Scan for the cell matching the given text and deliver its (x, y) coordinate at center. 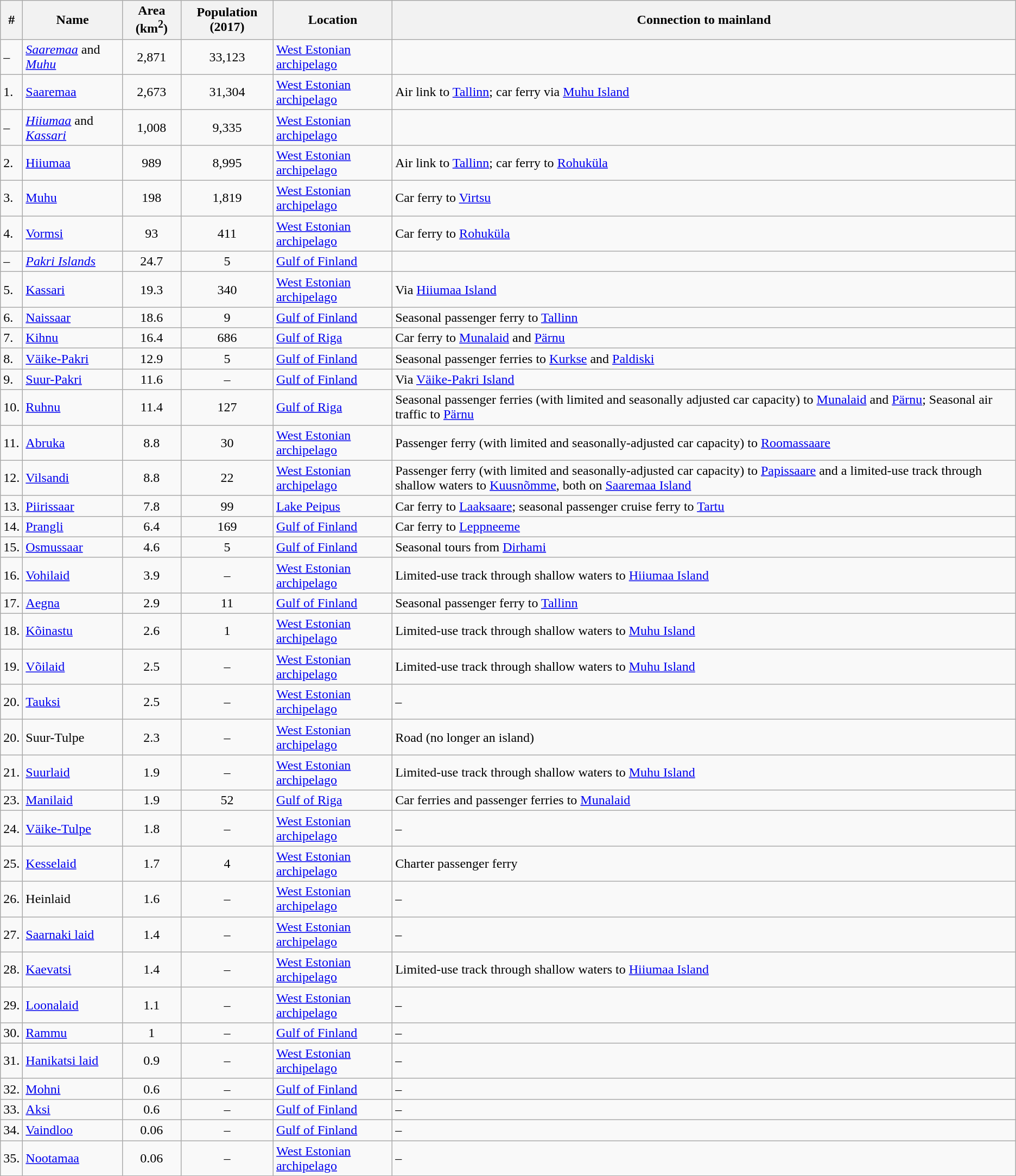
2.3 (151, 737)
Kesselaid (73, 864)
Vaindloo (73, 1130)
24.7 (151, 262)
Aksi (73, 1109)
Via Hiiumaa Island (704, 290)
11.4 (151, 407)
Car ferries and passenger ferries to Munalaid (704, 800)
31. (12, 1060)
2.6 (151, 632)
10. (12, 407)
Pakri Islands (73, 262)
13. (12, 506)
Nootamaa (73, 1158)
Abruka (73, 443)
25. (12, 864)
2,871 (151, 56)
686 (227, 338)
18. (12, 632)
Population (2017) (227, 20)
1.8 (151, 828)
Seasonal passenger ferries to Kurkse and Paldiski (704, 359)
9 (227, 317)
Car ferry to Leppneeme (704, 526)
3. (12, 199)
11 (227, 603)
28. (12, 969)
52 (227, 800)
33. (12, 1109)
12. (12, 478)
1,819 (227, 199)
Heinlaid (73, 899)
16.4 (151, 338)
Võilaid (73, 666)
Car ferry to Munalaid and Pärnu (704, 338)
Muhu (73, 199)
16. (12, 575)
32. (12, 1089)
99 (227, 506)
Loonalaid (73, 1005)
4.6 (151, 547)
Location (332, 20)
Road (no longer an island) (704, 737)
12.9 (151, 359)
Connection to mainland (704, 20)
Prangli (73, 526)
27. (12, 935)
Car ferry to Rohuküla (704, 233)
35. (12, 1158)
Ruhnu (73, 407)
34. (12, 1130)
Manilaid (73, 800)
Air link to Tallinn; car ferry to Rohuküla (704, 163)
0.9 (151, 1060)
1. (12, 92)
Passenger ferry (with limited and seasonally-adjusted car capacity) to Roomassaare (704, 443)
31,304 (227, 92)
198 (151, 199)
Suur-Tulpe (73, 737)
Lake Peipus (332, 506)
15. (12, 547)
6.4 (151, 526)
2. (12, 163)
Name (73, 20)
Väike-Pakri (73, 359)
169 (227, 526)
18.6 (151, 317)
Area (km2) (151, 20)
Tauksi (73, 702)
93 (151, 233)
9,335 (227, 127)
3.9 (151, 575)
4. (12, 233)
Suur-Pakri (73, 379)
Aegna (73, 603)
30 (227, 443)
Charter passenger ferry (704, 864)
26. (12, 899)
14. (12, 526)
Väike-Tulpe (73, 828)
127 (227, 407)
Seasonal passenger ferries (with limited and seasonally adjusted car capacity) to Munalaid and Pärnu; Seasonal air traffic to Pärnu (704, 407)
Osmussaar (73, 547)
Via Väike-Pakri Island (704, 379)
7. (12, 338)
Hiiumaa (73, 163)
Hanikatsi laid (73, 1060)
24. (12, 828)
Piirissaar (73, 506)
Car ferry to Laaksaare; seasonal passenger cruise ferry to Tartu (704, 506)
1.6 (151, 899)
Kõinastu (73, 632)
Car ferry to Virtsu (704, 199)
Rammu (73, 1033)
1.1 (151, 1005)
1.7 (151, 864)
2,673 (151, 92)
Kassari (73, 290)
Vilsandi (73, 478)
17. (12, 603)
Kihnu (73, 338)
1,008 (151, 127)
Naissaar (73, 317)
23. (12, 800)
Seasonal tours from Dirhami (704, 547)
29. (12, 1005)
Kaevatsi (73, 969)
Hiiumaa and Kassari (73, 127)
Vormsi (73, 233)
989 (151, 163)
9. (12, 379)
8. (12, 359)
30. (12, 1033)
8,995 (227, 163)
Mohni (73, 1089)
21. (12, 773)
11.6 (151, 379)
22 (227, 478)
Saaremaa (73, 92)
2.9 (151, 603)
7.8 (151, 506)
4 (227, 864)
33,123 (227, 56)
Suurlaid (73, 773)
6. (12, 317)
Saarnaki laid (73, 935)
Vohilaid (73, 575)
411 (227, 233)
340 (227, 290)
Air link to Tallinn; car ferry via Muhu Island (704, 92)
Saaremaa and Muhu (73, 56)
11. (12, 443)
19.3 (151, 290)
19. (12, 666)
5. (12, 290)
# (12, 20)
